For the text-containing cell, return its midpoint in (x, y) coordinate format. 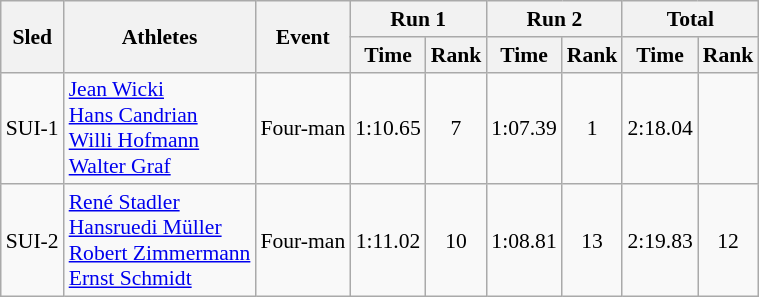
Event (302, 36)
1:11.02 (388, 241)
7 (456, 128)
Athletes (160, 36)
13 (592, 241)
SUI-1 (32, 128)
1 (592, 128)
1:07.39 (524, 128)
Total (690, 19)
10 (456, 241)
2:18.04 (660, 128)
1:08.81 (524, 241)
12 (728, 241)
Run 2 (554, 19)
2:19.83 (660, 241)
SUI-2 (32, 241)
Sled (32, 36)
Jean WickiHans CandrianWilli HofmannWalter Graf (160, 128)
1:10.65 (388, 128)
René StadlerHansruedi MüllerRobert ZimmermannErnst Schmidt (160, 241)
Run 1 (418, 19)
